For the text-containing cell, return its midpoint in (X, Y) coordinate format. 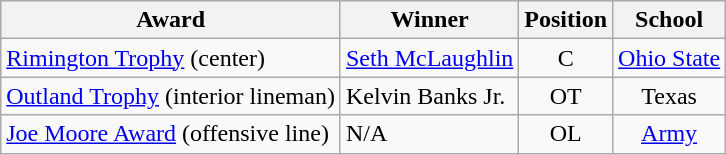
N/A (429, 134)
Seth McLaughlin (429, 58)
Kelvin Banks Jr. (429, 96)
Ohio State (670, 58)
OT (566, 96)
Outland Trophy (interior lineman) (171, 96)
School (670, 20)
Winner (429, 20)
Rimington Trophy (center) (171, 58)
Army (670, 134)
Joe Moore Award (offensive line) (171, 134)
C (566, 58)
Award (171, 20)
OL (566, 134)
Position (566, 20)
Texas (670, 96)
